Pinpoint the cell where the given text exists, returning its [X, Y] midpoint coordinate. 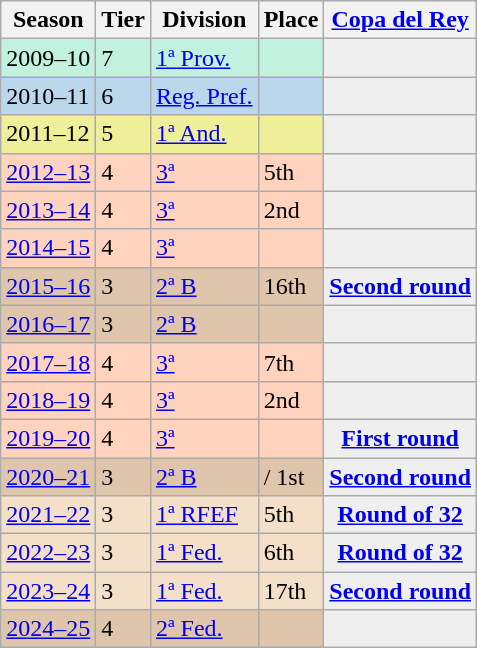
2012–13 [48, 172]
17th [291, 591]
6th [291, 553]
First round [400, 438]
Place [291, 20]
2ª Fed. [204, 629]
Tier [124, 20]
1ª RFEF [204, 515]
1ª Prov. [204, 58]
2011–12 [48, 134]
2016–17 [48, 324]
2021–22 [48, 515]
16th [291, 286]
7th [291, 362]
2014–15 [48, 248]
2013–14 [48, 210]
2009–10 [48, 58]
2022–23 [48, 553]
2015–16 [48, 286]
5 [124, 134]
2010–11 [48, 96]
2023–24 [48, 591]
2018–19 [48, 400]
6 [124, 96]
Division [204, 20]
/ 1st [291, 477]
2024–25 [48, 629]
Reg. Pref. [204, 96]
2019–20 [48, 438]
Season [48, 20]
2017–18 [48, 362]
7 [124, 58]
2020–21 [48, 477]
Copa del Rey [400, 20]
1ª And. [204, 134]
